Scan for the cell matching the given text and deliver its (x, y) coordinate at center. 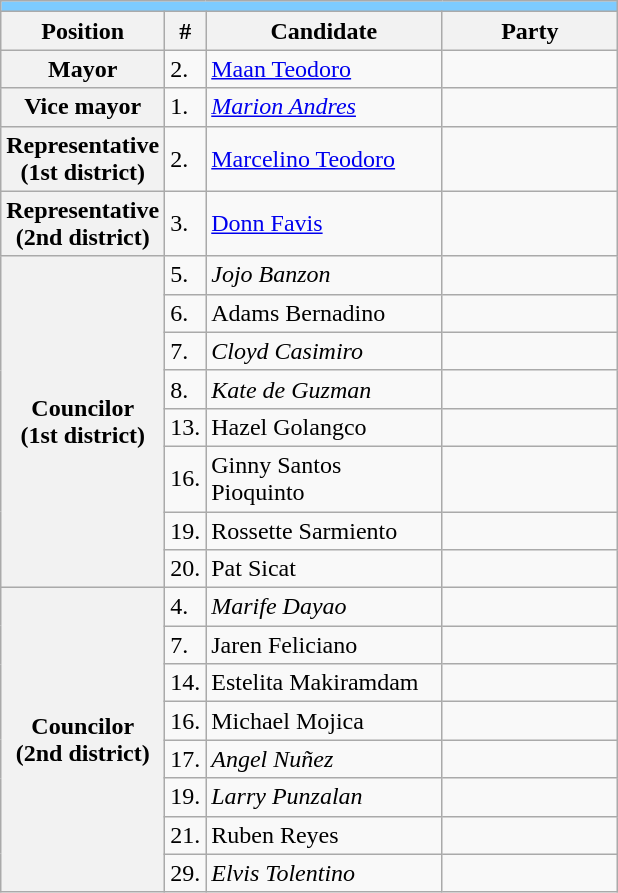
Representative(2nd district) (83, 224)
29. (186, 873)
Rossette Sarmiento (324, 531)
Pat Sicat (324, 569)
Ginny Santos Pioquinto (324, 478)
Michael Mojica (324, 721)
Councilor(2nd district) (83, 740)
Adams Bernadino (324, 313)
Marion Andres (324, 107)
Donn Favis (324, 224)
Cloyd Casimiro (324, 351)
Maan Teodoro (324, 69)
20. (186, 569)
Representative(1st district) (83, 158)
Vice mayor (83, 107)
Marcelino Teodoro (324, 158)
Mayor (83, 69)
5. (186, 275)
Jaren Feliciano (324, 645)
Jojo Banzon (324, 275)
8. (186, 389)
Councilor(1st district) (83, 422)
3. (186, 224)
4. (186, 607)
Estelita Makiramdam (324, 683)
21. (186, 835)
1. (186, 107)
6. (186, 313)
Angel Nuñez (324, 759)
Marife Dayao (324, 607)
Ruben Reyes (324, 835)
Larry Punzalan (324, 797)
Party (530, 31)
Hazel Golangco (324, 427)
13. (186, 427)
Position (83, 31)
17. (186, 759)
Kate de Guzman (324, 389)
Elvis Tolentino (324, 873)
14. (186, 683)
Candidate (324, 31)
# (186, 31)
